Output the (x, y) coordinate of the center of the cell containing the given text.  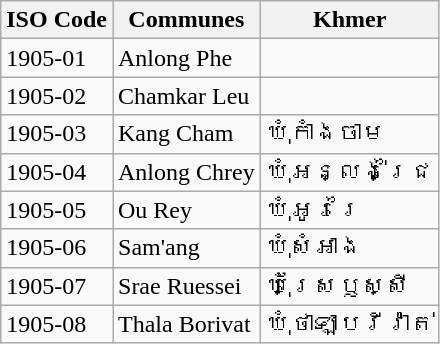
Sam'ang (186, 248)
Chamkar Leu (186, 96)
1905-08 (57, 324)
ឃុំកាំងចាម (350, 134)
ឃុំអូររៃ (350, 210)
1905-04 (57, 172)
1905-02 (57, 96)
ឃុំថាឡាបរីវ៉ាត់ (350, 324)
Thala Borivat (186, 324)
1905-01 (57, 58)
1905-05 (57, 210)
ឃុំស្រែឫស្សី (350, 286)
Khmer (350, 20)
ISO Code (57, 20)
Kang Cham (186, 134)
Communes (186, 20)
Anlong Phe (186, 58)
Anlong Chrey (186, 172)
1905-06 (57, 248)
Srae Ruessei (186, 286)
ឃុំសំអាង (350, 248)
ឃុំអន្លង់ជ្រៃ (350, 172)
Ou Rey (186, 210)
1905-03 (57, 134)
1905-07 (57, 286)
